Locate the cell with the specified text and output its [x, y] center coordinate. 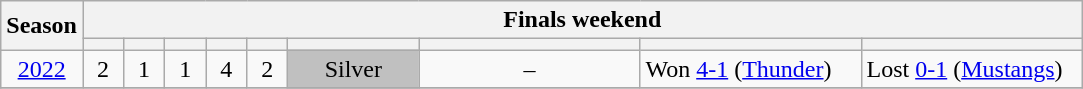
Finals weekend [582, 20]
Won 4-1 (Thunder) [750, 69]
Lost 0-1 (Mustangs) [972, 69]
Season [42, 26]
4 [226, 69]
2022 [42, 69]
– [530, 69]
Silver [354, 69]
